Locate the cell with the specified text and output its (x, y) center coordinate. 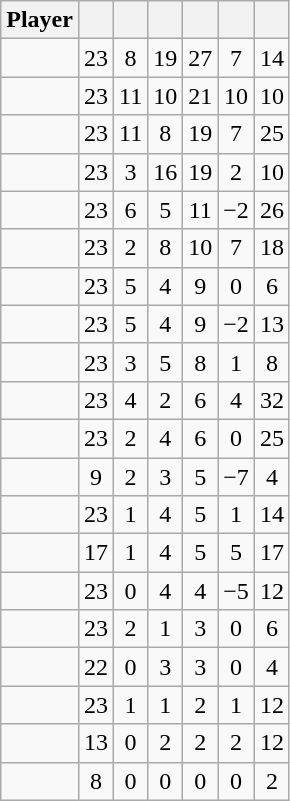
22 (96, 667)
−5 (236, 591)
26 (272, 210)
21 (200, 96)
−7 (236, 477)
32 (272, 400)
Player (40, 20)
27 (200, 58)
16 (166, 172)
18 (272, 248)
